From the cell containing the given text, extract its center point as (X, Y) coordinate. 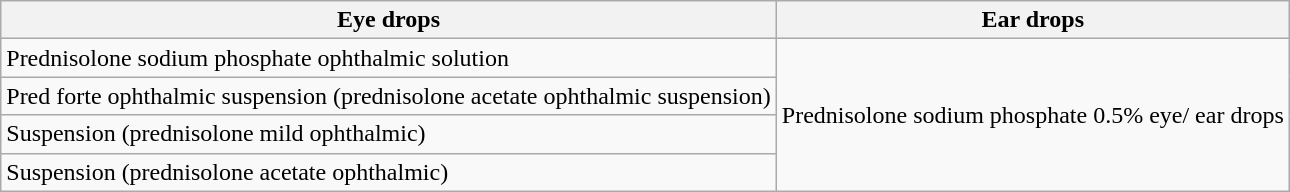
Eye drops (389, 20)
Prednisolone sodium phosphate 0.5% eye/ ear drops (1032, 115)
Suspension (prednisolone mild ophthalmic) (389, 134)
Ear drops (1032, 20)
Pred forte ophthalmic suspension (prednisolone acetate ophthalmic suspension) (389, 96)
Suspension (prednisolone acetate ophthalmic) (389, 172)
Prednisolone sodium phosphate ophthalmic solution (389, 58)
